Return the [x, y] coordinate for the center point of the cell that contains the specified text.  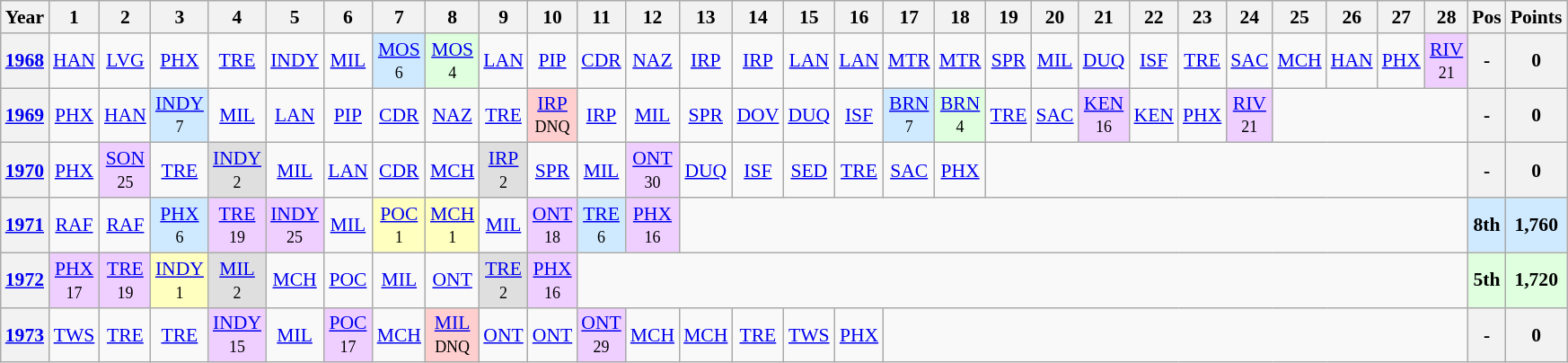
POC17 [348, 334]
INDY [295, 61]
26 [1352, 17]
1,720 [1537, 280]
9 [503, 17]
7 [399, 17]
1971 [25, 225]
12 [652, 17]
17 [909, 17]
TRE6 [602, 225]
SED [808, 171]
KEN [1153, 115]
10 [552, 17]
22 [1153, 17]
8 [453, 17]
14 [758, 17]
ONT18 [552, 225]
23 [1202, 17]
INDY2 [237, 171]
5 [295, 17]
ONT30 [652, 171]
20 [1054, 17]
28 [1446, 17]
1968 [25, 61]
25 [1299, 17]
INDY15 [237, 334]
IRP2 [503, 171]
Pos [1487, 17]
DOV [758, 115]
1 [74, 17]
18 [961, 17]
INDY25 [295, 225]
1973 [25, 334]
POC [348, 280]
MOS4 [453, 61]
PHX6 [180, 225]
1969 [25, 115]
MIL2 [237, 280]
INDY7 [180, 115]
27 [1401, 17]
5th [1487, 280]
IRPDNQ [552, 115]
24 [1249, 17]
ONT29 [602, 334]
INDY1 [180, 280]
6 [348, 17]
Points [1537, 17]
11 [602, 17]
POC1 [399, 225]
15 [808, 17]
19 [1009, 17]
MOS6 [399, 61]
BRN4 [961, 115]
MILDNQ [453, 334]
16 [859, 17]
BRN7 [909, 115]
1,760 [1537, 225]
LVG [126, 61]
8th [1487, 225]
1970 [25, 171]
21 [1105, 17]
SON25 [126, 171]
TRE2 [503, 280]
PHX17 [74, 280]
3 [180, 17]
KEN16 [1105, 115]
2 [126, 17]
1972 [25, 280]
4 [237, 17]
13 [706, 17]
MCH1 [453, 225]
Year [25, 17]
